Identify which cell holds the provided text, then report its (X, Y) central coordinate. 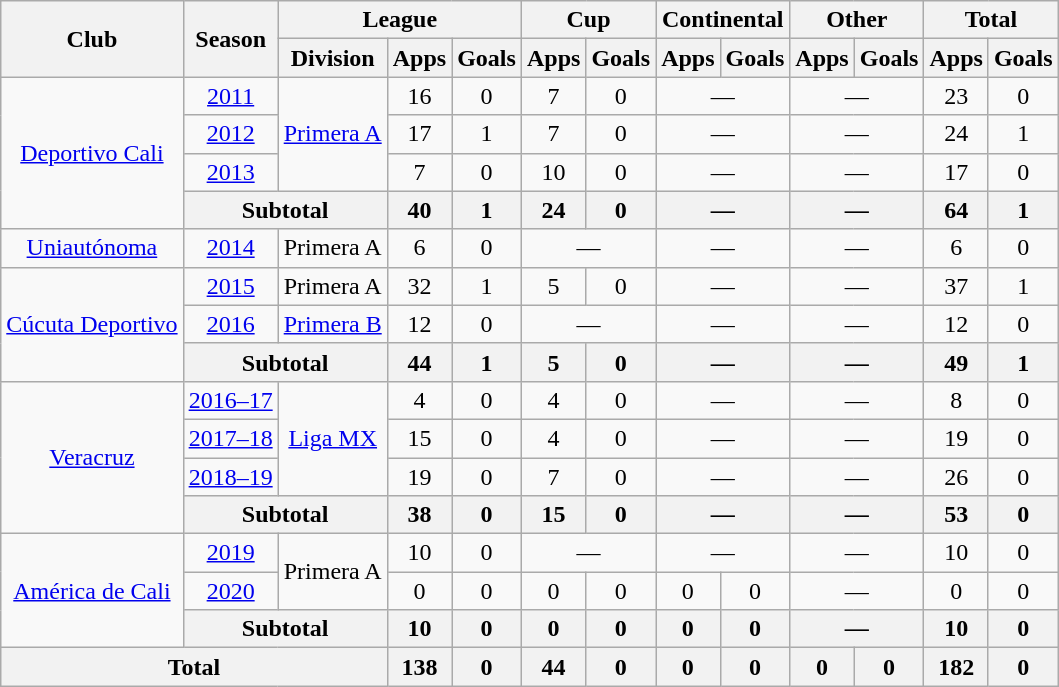
26 (956, 477)
138 (419, 667)
38 (419, 515)
182 (956, 667)
2017–18 (230, 438)
2011 (230, 96)
2016 (230, 324)
Division (332, 58)
2014 (230, 248)
53 (956, 515)
37 (956, 286)
40 (419, 210)
Deportivo Cali (92, 153)
América de Cali (92, 591)
49 (956, 362)
Primera B (332, 324)
League (400, 20)
8 (956, 400)
2019 (230, 553)
32 (419, 286)
2018–19 (230, 477)
Liga MX (332, 438)
Veracruz (92, 457)
2015 (230, 286)
2012 (230, 134)
64 (956, 210)
Season (230, 39)
Uniautónoma (92, 248)
Continental (723, 20)
2016–17 (230, 400)
2013 (230, 172)
Club (92, 39)
23 (956, 96)
Cúcuta Deportivo (92, 324)
Other (857, 20)
2020 (230, 591)
16 (419, 96)
Cup (588, 20)
